Return the (x, y) coordinate for the center point of the cell that contains the specified text.  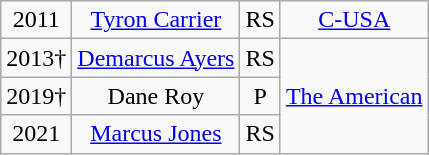
2019† (36, 96)
Dane Roy (156, 96)
Demarcus Ayers (156, 58)
Tyron Carrier (156, 20)
2011 (36, 20)
Marcus Jones (156, 134)
C-USA (354, 20)
The American (354, 96)
P (260, 96)
2021 (36, 134)
2013† (36, 58)
